Identify which cell holds the provided text, then report its [x, y] central coordinate. 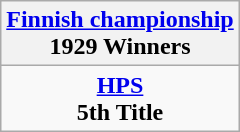
HPS5th Title [120, 98]
Finnish championship1929 Winners [120, 34]
